Locate the cell with the specified text and output its [x, y] center coordinate. 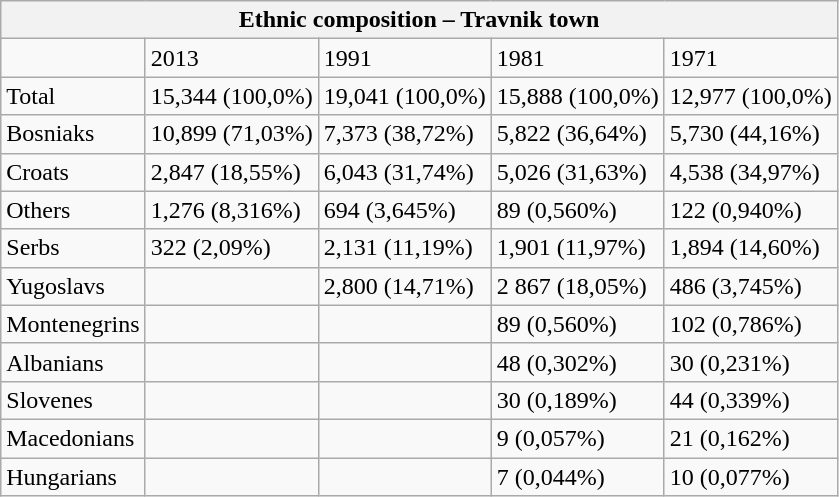
6,043 (31,74%) [404, 172]
322 (2,09%) [232, 248]
Bosniaks [73, 134]
694 (3,645%) [404, 210]
2013 [232, 58]
2,847 (18,55%) [232, 172]
1,276 (8,316%) [232, 210]
Montenegrins [73, 324]
5,026 (31,63%) [578, 172]
102 (0,786%) [750, 324]
Total [73, 96]
Yugoslavs [73, 286]
1971 [750, 58]
44 (0,339%) [750, 400]
21 (0,162%) [750, 438]
122 (0,940%) [750, 210]
2 867 (18,05%) [578, 286]
Others [73, 210]
30 (0,189%) [578, 400]
12,977 (100,0%) [750, 96]
Serbs [73, 248]
10 (0,077%) [750, 477]
15,888 (100,0%) [578, 96]
1991 [404, 58]
Slovenes [73, 400]
19,041 (100,0%) [404, 96]
Albanians [73, 362]
4,538 (34,97%) [750, 172]
48 (0,302%) [578, 362]
5,730 (44,16%) [750, 134]
2,131 (11,19%) [404, 248]
5,822 (36,64%) [578, 134]
Macedonians [73, 438]
15,344 (100,0%) [232, 96]
1981 [578, 58]
10,899 (71,03%) [232, 134]
7 (0,044%) [578, 477]
Hungarians [73, 477]
7,373 (38,72%) [404, 134]
486 (3,745%) [750, 286]
Ethnic composition – Travnik town [420, 20]
9 (0,057%) [578, 438]
Croats [73, 172]
1,901 (11,97%) [578, 248]
30 (0,231%) [750, 362]
2,800 (14,71%) [404, 286]
1,894 (14,60%) [750, 248]
